Scan for the cell matching the given text and deliver its (X, Y) coordinate at center. 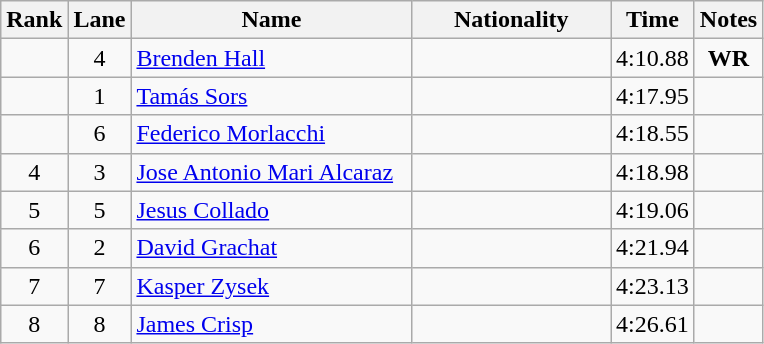
3 (100, 172)
Jose Antonio Mari Alcaraz (272, 172)
Time (653, 20)
2 (100, 248)
1 (100, 96)
Nationality (512, 20)
4:26.61 (653, 324)
4:21.94 (653, 248)
Name (272, 20)
Tamás Sors (272, 96)
4:18.98 (653, 172)
4:19.06 (653, 210)
Rank (34, 20)
Federico Morlacchi (272, 134)
David Grachat (272, 248)
James Crisp (272, 324)
Brenden Hall (272, 58)
WR (728, 58)
4:17.95 (653, 96)
Notes (728, 20)
4:10.88 (653, 58)
4:18.55 (653, 134)
Kasper Zysek (272, 286)
4:23.13 (653, 286)
Lane (100, 20)
Jesus Collado (272, 210)
